Find where the given text appears and provide that cell's center as (X, Y) coordinate. 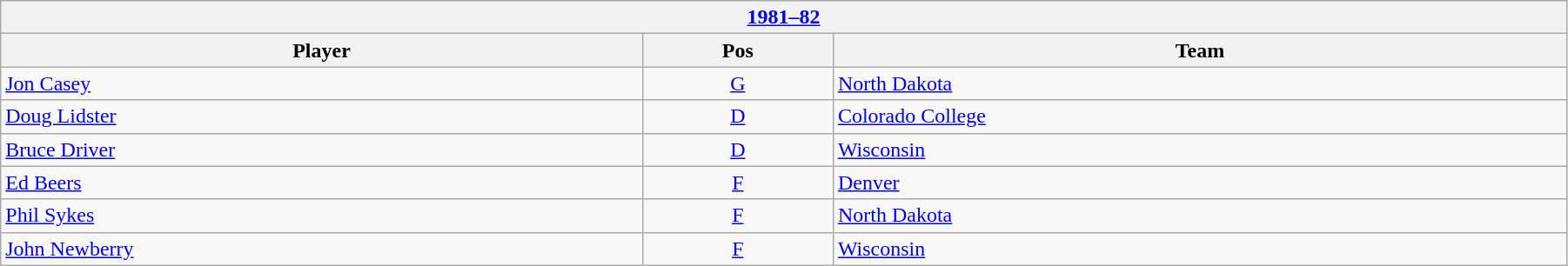
Bruce Driver (322, 150)
John Newberry (322, 249)
G (738, 83)
1981–82 (784, 17)
Pos (738, 50)
Doug Lidster (322, 116)
Ed Beers (322, 183)
Denver (1199, 183)
Colorado College (1199, 116)
Phil Sykes (322, 216)
Team (1199, 50)
Jon Casey (322, 83)
Player (322, 50)
